Detect which cell encompasses the target text, then output its (x, y) center coordinate. 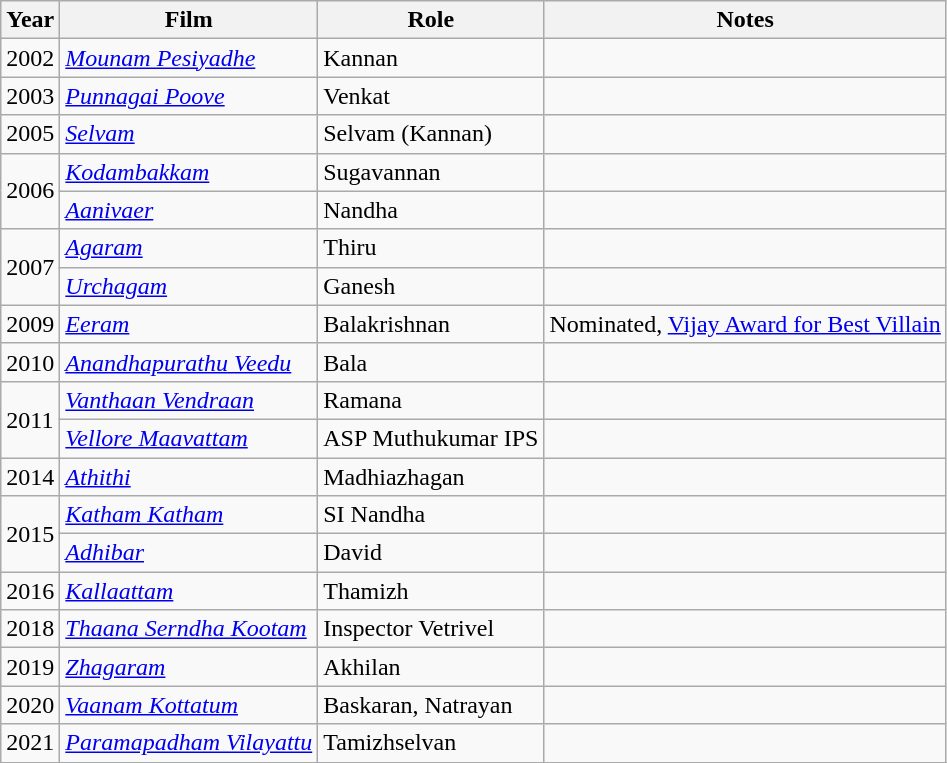
2019 (30, 667)
2009 (30, 324)
Nandha (431, 210)
2018 (30, 629)
Vaanam Kottatum (189, 705)
Balakrishnan (431, 324)
Selvam (Kannan) (431, 134)
2003 (30, 96)
Sugavannan (431, 172)
Selvam (189, 134)
Punnagai Poove (189, 96)
Kannan (431, 58)
Ganesh (431, 286)
2021 (30, 743)
Film (189, 20)
Kallaattam (189, 591)
Zhagaram (189, 667)
2002 (30, 58)
2014 (30, 477)
Bala (431, 362)
2007 (30, 267)
David (431, 553)
Inspector Vetrivel (431, 629)
Paramapadham Vilayattu (189, 743)
Vanthaan Vendraan (189, 400)
SI Nandha (431, 515)
Madhiazhagan (431, 477)
Vellore Maavattam (189, 438)
2011 (30, 419)
Katham Katham (189, 515)
Notes (745, 20)
Ramana (431, 400)
2006 (30, 191)
Kodambakkam (189, 172)
2016 (30, 591)
2020 (30, 705)
Thiru (431, 248)
Anandhapurathu Veedu (189, 362)
Mounam Pesiyadhe (189, 58)
Year (30, 20)
Agaram (189, 248)
Adhibar (189, 553)
Role (431, 20)
Urchagam (189, 286)
Eeram (189, 324)
Akhilan (431, 667)
Thaana Serndha Kootam (189, 629)
Baskaran, Natrayan (431, 705)
2005 (30, 134)
Venkat (431, 96)
Athithi (189, 477)
Thamizh (431, 591)
Nominated, Vijay Award for Best Villain (745, 324)
2010 (30, 362)
ASP Muthukumar IPS (431, 438)
Tamizhselvan (431, 743)
Aanivaer (189, 210)
2015 (30, 534)
